Provide the (X, Y) coordinate of the cell's center where the given text is located.  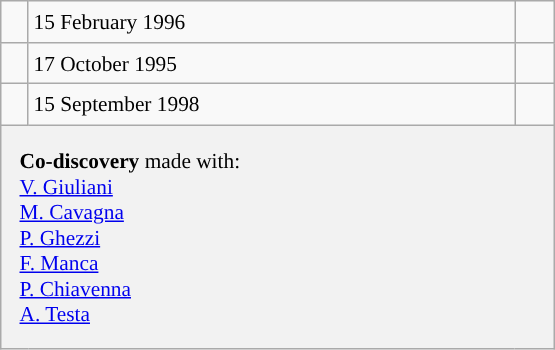
17 October 1995 (272, 62)
Co-discovery made with: V. Giuliani M. Cavagna P. Ghezzi F. Manca P. Chiavenna A. Testa (278, 237)
15 February 1996 (272, 22)
15 September 1998 (272, 104)
